Identify which cell holds the provided text, then report its (X, Y) central coordinate. 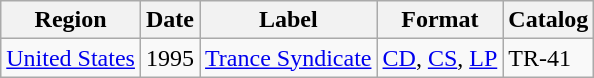
1995 (170, 58)
Label (288, 20)
Format (440, 20)
Trance Syndicate (288, 58)
CD, CS, LP (440, 58)
Region (71, 20)
Date (170, 20)
United States (71, 58)
TR-41 (548, 58)
Catalog (548, 20)
